For the text-containing cell, return its midpoint in [x, y] coordinate format. 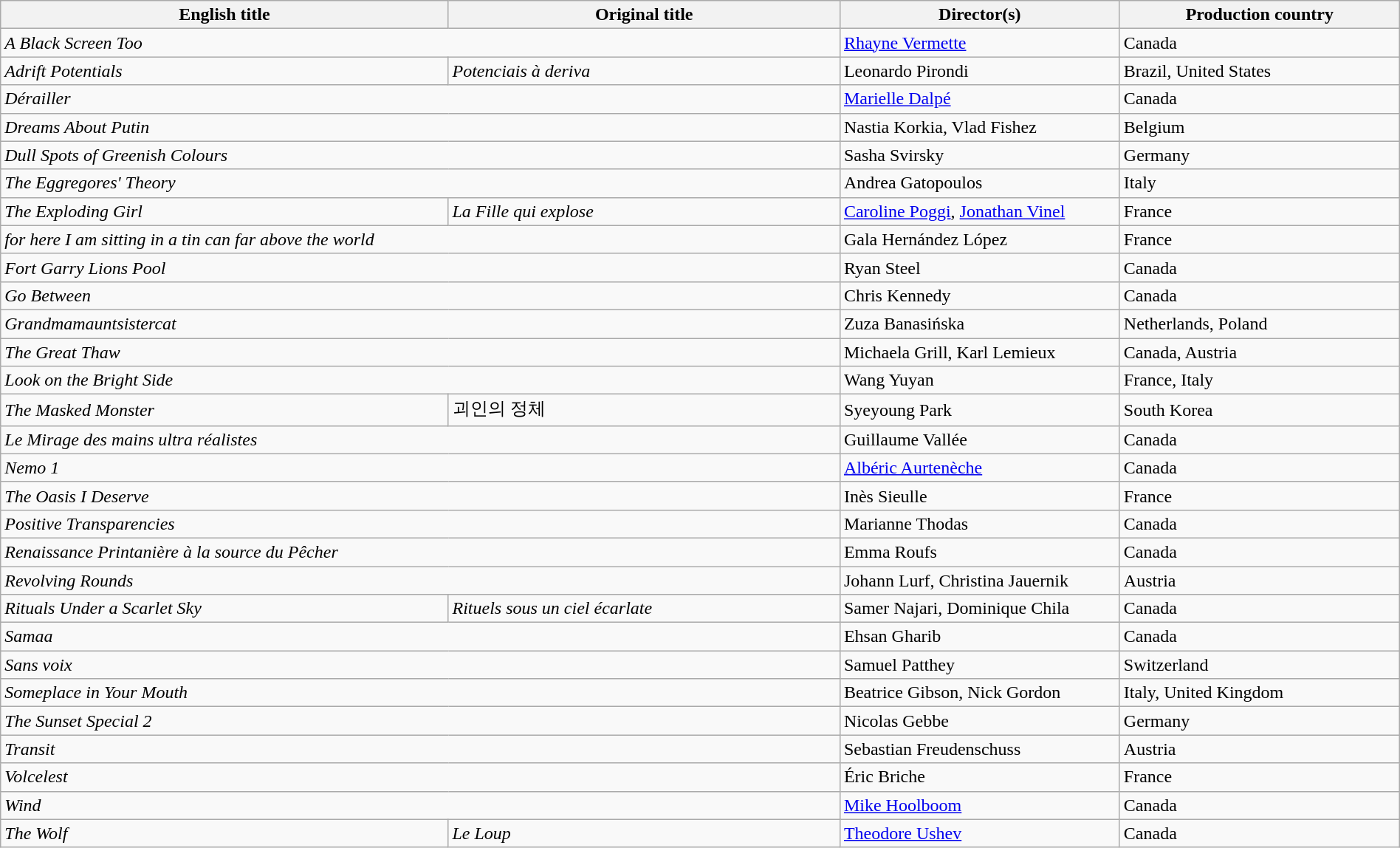
Italy [1260, 183]
Look on the Bright Side [421, 380]
Nastia Korkia, Vlad Fishez [979, 127]
Someplace in Your Mouth [421, 693]
Marielle Dalpé [979, 99]
Rhayne Vermette [979, 43]
Ryan Steel [979, 267]
Mike Hoolboom [979, 805]
Éric Briche [979, 777]
Michaela Grill, Karl Lemieux [979, 352]
The Great Thaw [421, 352]
for here I am sitting in a tin can far above the world [421, 239]
La Fille qui explose [644, 211]
Dreams About Putin [421, 127]
Volcelest [421, 777]
Samuel Patthey [979, 665]
The Masked Monster [224, 411]
Production country [1260, 15]
Wind [421, 805]
Zuza Banasińska [979, 324]
Nemo 1 [421, 468]
Rituals Under a Scarlet Sky [224, 609]
Sebastian Freudenschuss [979, 749]
Brazil, United States [1260, 71]
Sasha Svirsky [979, 155]
Beatrice Gibson, Nick Gordon [979, 693]
The Exploding Girl [224, 211]
The Eggregores' Theory [421, 183]
Guillaume Vallée [979, 440]
Fort Garry Lions Pool [421, 267]
Emma Roufs [979, 552]
Switzerland [1260, 665]
Go Between [421, 295]
Revolving Rounds [421, 580]
English title [224, 15]
Dull Spots of Greenish Colours [421, 155]
Belgium [1260, 127]
Director(s) [979, 15]
Samer Najari, Dominique Chila [979, 609]
Wang Yuyan [979, 380]
A Black Screen Too [421, 43]
Nicolas Gebbe [979, 721]
Italy, United Kingdom [1260, 693]
Marianne Thodas [979, 524]
Canada, Austria [1260, 352]
Renaissance Printanière à la source du Pêcher [421, 552]
Gala Hernández López [979, 239]
Sans voix [421, 665]
Dérailler [421, 99]
Samaa [421, 637]
괴인의 정체 [644, 411]
Caroline Poggi, Jonathan Vinel [979, 211]
Positive Transparencies [421, 524]
France, Italy [1260, 380]
The Wolf [224, 833]
Grandmamauntsistercat [421, 324]
Andrea Gatopoulos [979, 183]
Theodore Ushev [979, 833]
Albéric Aurtenèche [979, 468]
South Korea [1260, 411]
Ehsan Gharib [979, 637]
Transit [421, 749]
Rituels sous un ciel écarlate [644, 609]
Original title [644, 15]
Netherlands, Poland [1260, 324]
Potenciais à deriva [644, 71]
Chris Kennedy [979, 295]
The Oasis I Deserve [421, 496]
Leonardo Pirondi [979, 71]
Adrift Potentials [224, 71]
Syeyoung Park [979, 411]
Le Loup [644, 833]
The Sunset Special 2 [421, 721]
Johann Lurf, Christina Jauernik [979, 580]
Le Mirage des mains ultra réalistes [421, 440]
Inès Sieulle [979, 496]
